Locate the cell with the specified text and output its (x, y) center coordinate. 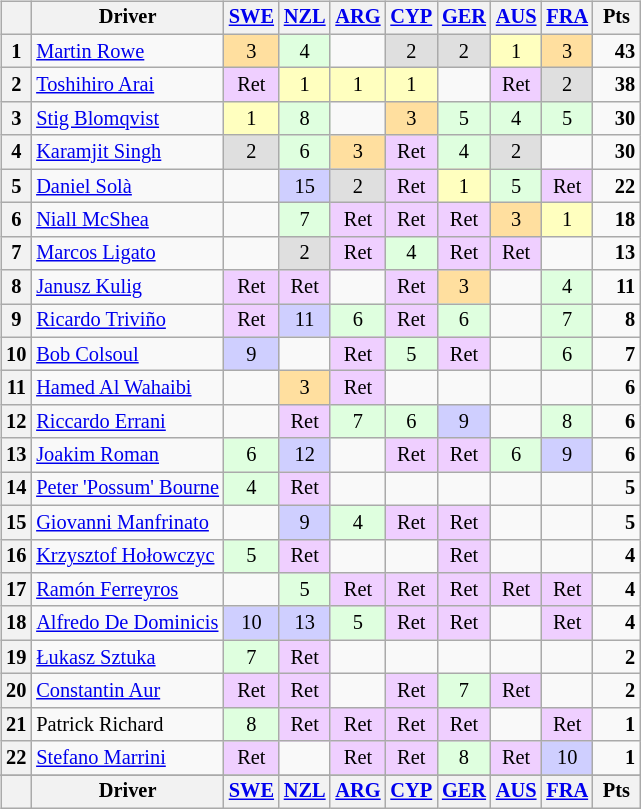
Niall McShea (128, 220)
Ramón Ferreyros (128, 590)
38 (616, 85)
17 (16, 590)
Stefano Marrini (128, 758)
20 (16, 691)
Riccardo Errani (128, 422)
Marcos Ligato (128, 253)
14 (16, 489)
16 (16, 556)
Peter 'Possum' Bourne (128, 489)
Joakim Roman (128, 455)
Martin Rowe (128, 51)
Krzysztof Hołowczyc (128, 556)
Bob Colsoul (128, 354)
Daniel Solà (128, 186)
Toshihiro Arai (128, 85)
Ricardo Triviño (128, 321)
Alfredo De Dominicis (128, 623)
Łukasz Sztuka (128, 657)
Constantin Aur (128, 691)
Hamed Al Wahaibi (128, 388)
Karamjit Singh (128, 152)
21 (16, 724)
Patrick Richard (128, 724)
Janusz Kulig (128, 287)
Giovanni Manfrinato (128, 522)
Stig Blomqvist (128, 119)
19 (16, 657)
43 (616, 51)
